Detect which cell encompasses the target text, then output its (X, Y) center coordinate. 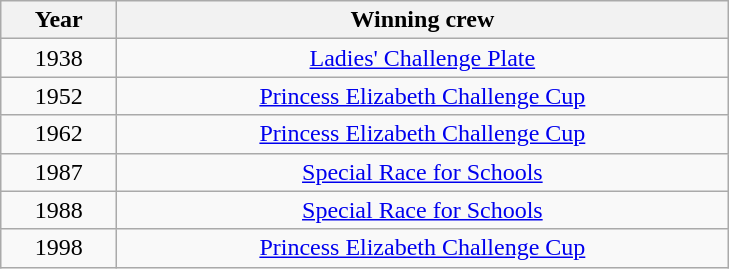
Ladies' Challenge Plate (422, 58)
Year (59, 20)
1987 (59, 172)
1988 (59, 210)
1938 (59, 58)
1998 (59, 248)
1952 (59, 96)
Winning crew (422, 20)
1962 (59, 134)
